Pinpoint the cell where the given text exists, returning its (X, Y) midpoint coordinate. 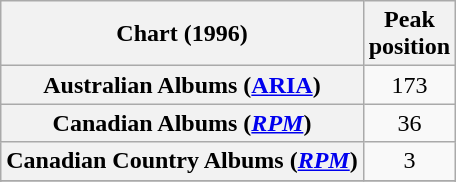
36 (409, 123)
3 (409, 161)
Canadian Albums (RPM) (182, 123)
Canadian Country Albums (RPM) (182, 161)
Peak position (409, 34)
173 (409, 85)
Australian Albums (ARIA) (182, 85)
Chart (1996) (182, 34)
